Capture the cell that displays the provided text and extract its (X, Y) central coordinate. 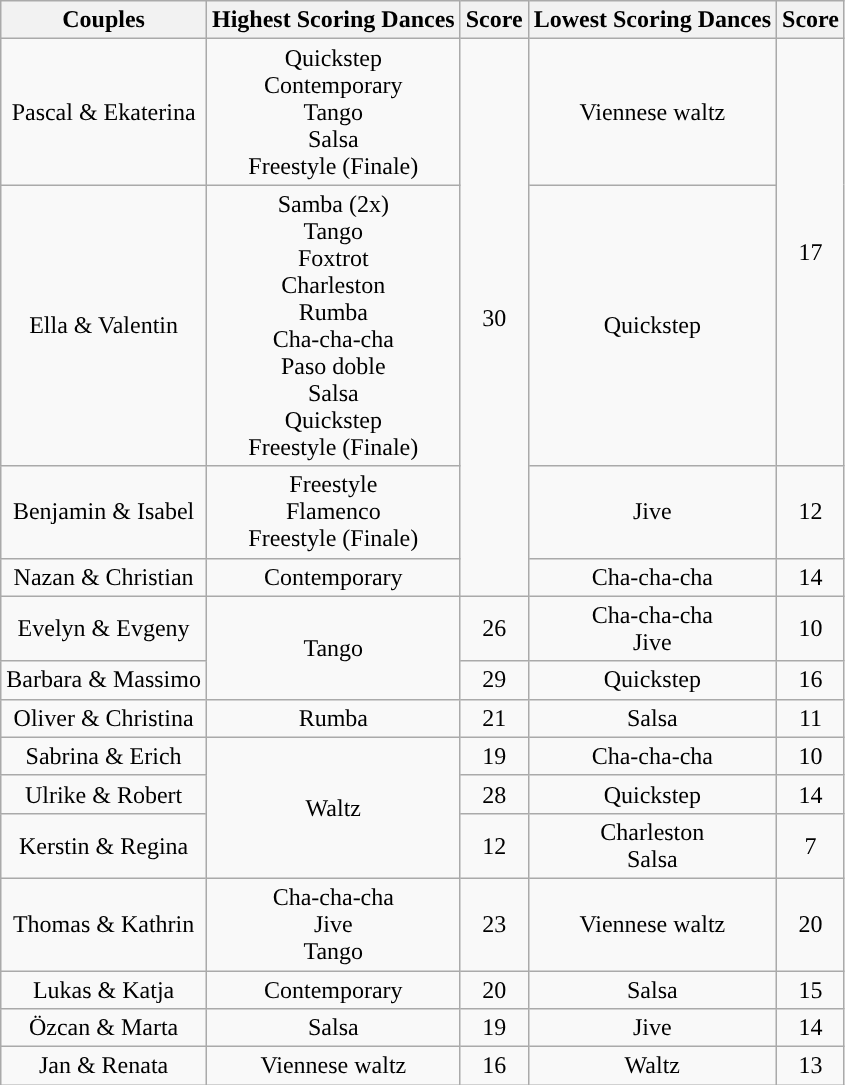
Lowest Scoring Dances (652, 20)
Tango (333, 648)
Cha-cha-chaJiveTango (333, 924)
Nazan & Christian (104, 577)
17 (811, 252)
13 (811, 1066)
Özcan & Marta (104, 1028)
7 (811, 846)
30 (494, 318)
Jan & Renata (104, 1066)
Barbara & Massimo (104, 680)
Thomas & Kathrin (104, 924)
Pascal & Ekaterina (104, 112)
29 (494, 680)
QuickstepContemporaryTangoSalsaFreestyle (Finale) (333, 112)
Ella & Valentin (104, 326)
Sabrina & Erich (104, 756)
23 (494, 924)
21 (494, 718)
Rumba (333, 718)
Cha-cha-chaJive (652, 628)
Oliver & Christina (104, 718)
Kerstin & Regina (104, 846)
Samba (2x)TangoFoxtrotCharlestonRumbaCha-cha-chaPaso dobleSalsaQuickstepFreestyle (Finale) (333, 326)
Benjamin & Isabel (104, 512)
Couples (104, 20)
Ulrike & Robert (104, 794)
11 (811, 718)
Highest Scoring Dances (333, 20)
28 (494, 794)
FreestyleFlamencoFreestyle (Finale) (333, 512)
CharlestonSalsa (652, 846)
15 (811, 989)
Lukas & Katja (104, 989)
26 (494, 628)
Evelyn & Evgeny (104, 628)
